Provide the (x, y) coordinate of the cell's center where the given text is located.  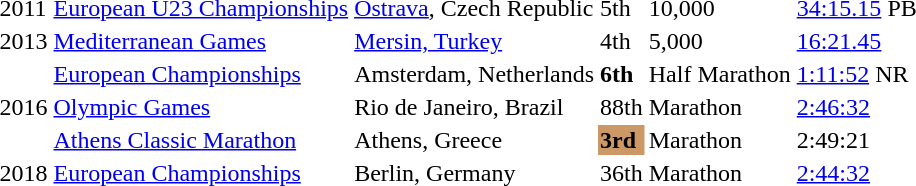
3rd (622, 140)
6th (622, 74)
Rio de Janeiro, Brazil (474, 107)
Mediterranean Games (201, 41)
Amsterdam, Netherlands (474, 74)
4th (622, 41)
Mersin, Turkey (474, 41)
Athens, Greece (474, 140)
Half Marathon (720, 74)
88th (622, 107)
European Championships (201, 74)
Olympic Games (201, 107)
5,000 (720, 41)
Athens Classic Marathon (201, 140)
